Find where the given text appears and provide that cell's center as [x, y] coordinate. 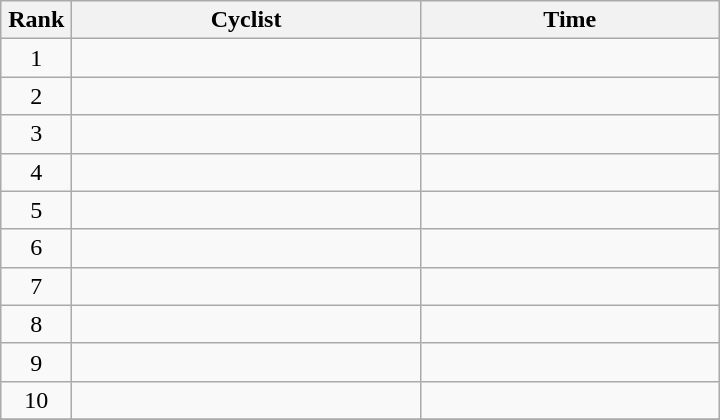
Time [570, 20]
Rank [36, 20]
9 [36, 362]
4 [36, 172]
Cyclist [246, 20]
7 [36, 286]
10 [36, 400]
2 [36, 96]
6 [36, 248]
3 [36, 134]
5 [36, 210]
1 [36, 58]
8 [36, 324]
